Determine the (X, Y) coordinate at the center of the cell enclosing the given text.  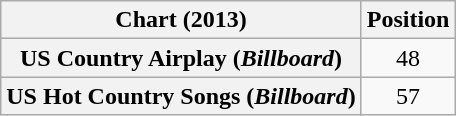
48 (408, 58)
Chart (2013) (181, 20)
US Hot Country Songs (Billboard) (181, 96)
Position (408, 20)
US Country Airplay (Billboard) (181, 58)
57 (408, 96)
